Return [x, y] of the center of cell containing provided text 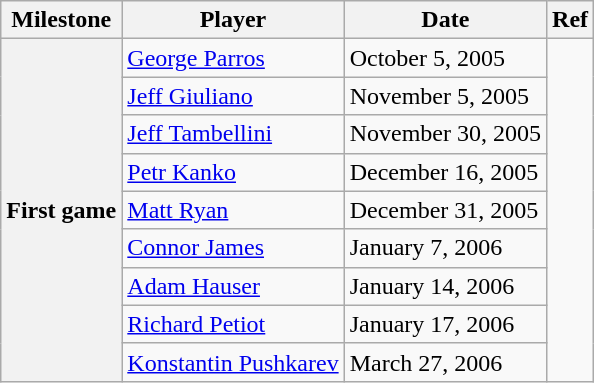
Date [445, 20]
Milestone [62, 20]
October 5, 2005 [445, 58]
March 27, 2006 [445, 362]
December 31, 2005 [445, 210]
January 17, 2006 [445, 324]
Matt Ryan [233, 210]
Konstantin Pushkarev [233, 362]
January 14, 2006 [445, 286]
Adam Hauser [233, 286]
Connor James [233, 248]
Richard Petiot [233, 324]
Jeff Tambellini [233, 134]
November 30, 2005 [445, 134]
First game [62, 210]
Player [233, 20]
January 7, 2006 [445, 248]
Petr Kanko [233, 172]
Ref [570, 20]
Jeff Giuliano [233, 96]
George Parros [233, 58]
November 5, 2005 [445, 96]
December 16, 2005 [445, 172]
